Determine the (X, Y) coordinate at the center of the cell enclosing the given text.  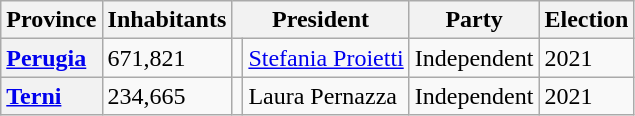
Party (474, 20)
Stefania Proietti (326, 58)
Laura Pernazza (326, 96)
Inhabitants (167, 20)
Province (52, 20)
Perugia (52, 58)
671,821 (167, 58)
President (320, 20)
234,665 (167, 96)
Terni (52, 96)
Election (586, 20)
